Detect which cell encompasses the target text, then output its (x, y) center coordinate. 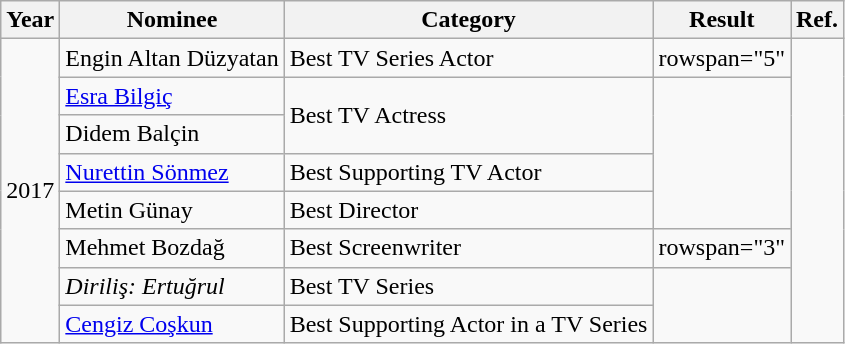
Best Supporting Actor in a TV Series (468, 324)
Nurettin Sönmez (172, 172)
2017 (30, 191)
Diriliş: Ertuğrul (172, 286)
Best TV Series Actor (468, 58)
Esra Bilgiç (172, 96)
Ref. (816, 20)
Best TV Actress (468, 115)
Nominee (172, 20)
rowspan="3" (722, 248)
Year (30, 20)
Best Screenwriter (468, 248)
Cengiz Coşkun (172, 324)
Metin Günay (172, 210)
Mehmet Bozdağ (172, 248)
Best Supporting TV Actor (468, 172)
rowspan="5" (722, 58)
Best Director (468, 210)
Best TV Series (468, 286)
Didem Balçin (172, 134)
Result (722, 20)
Category (468, 20)
Engin Altan Düzyatan (172, 58)
